Detect which cell encompasses the target text, then output its (x, y) center coordinate. 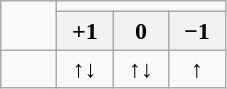
−1 (197, 31)
+1 (85, 31)
0 (141, 31)
↑ (197, 69)
